Identify which cell holds the provided text, then report its (X, Y) central coordinate. 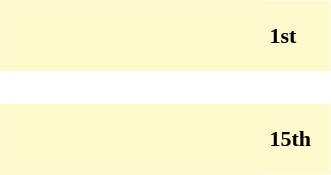
15th (296, 139)
1st (296, 35)
